Detect which cell encompasses the target text, then output its (X, Y) center coordinate. 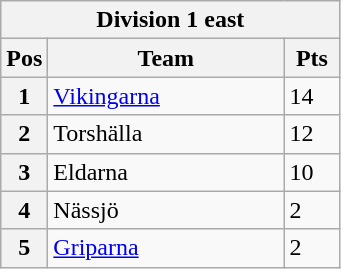
4 (24, 210)
Torshälla (166, 134)
Eldarna (166, 172)
Griparna (166, 248)
12 (312, 134)
1 (24, 96)
Team (166, 58)
Vikingarna (166, 96)
Nässjö (166, 210)
14 (312, 96)
10 (312, 172)
3 (24, 172)
Division 1 east (170, 20)
5 (24, 248)
Pos (24, 58)
Pts (312, 58)
